Pinpoint the cell where the given text exists, returning its [x, y] midpoint coordinate. 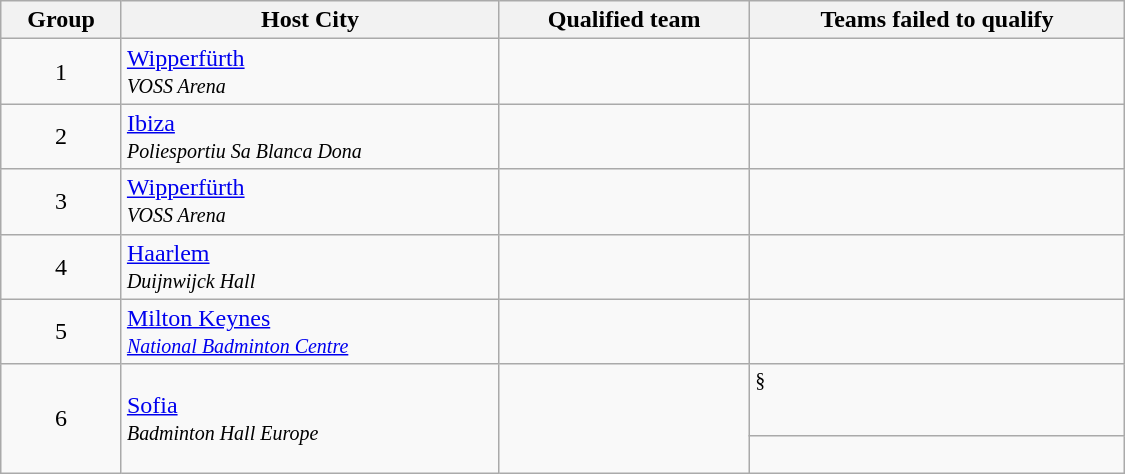
HaarlemDuijnwijck Hall [310, 266]
Milton KeynesNational Badminton Centre [310, 332]
IbizaPoliesportiu Sa Blanca Dona [310, 136]
6 [62, 419]
SofiaBadminton Hall Europe [310, 419]
1 [62, 72]
2 [62, 136]
Teams failed to qualify [938, 20]
Host City [310, 20]
5 [62, 332]
3 [62, 202]
4 [62, 266]
Group [62, 20]
Qualified team [624, 20]
§ [938, 400]
